Return (x, y) of the center of cell containing provided text 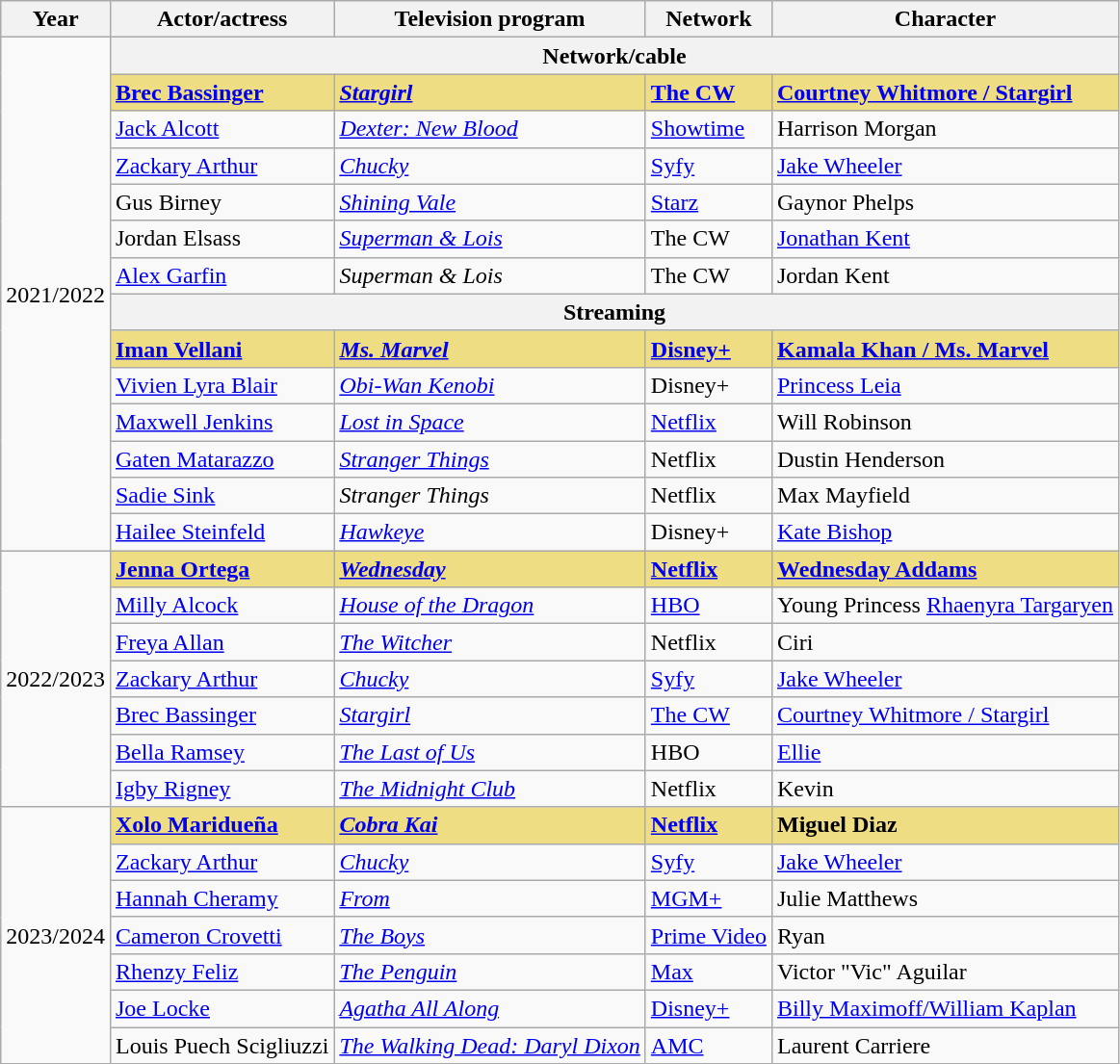
Louis Puech Scigliuzzi (221, 1045)
2023/2024 (56, 935)
Hannah Cheramy (221, 898)
Victor "Vic" Aguilar (945, 972)
Maxwell Jenkins (221, 422)
The Boys (489, 935)
Jenna Ortega (221, 569)
The Penguin (489, 972)
Vivien Lyra Blair (221, 385)
Milly Alcock (221, 606)
Showtime (709, 129)
Network/cable (614, 56)
Igby Rigney (221, 789)
Max Mayfield (945, 496)
Wednesday (489, 569)
Shining Vale (489, 202)
Miguel Diaz (945, 825)
Gaynor Phelps (945, 202)
2021/2022 (56, 295)
From (489, 898)
Obi-Wan Kenobi (489, 385)
The Last of Us (489, 752)
Dustin Henderson (945, 459)
Ellie (945, 752)
Ryan (945, 935)
Bella Ramsey (221, 752)
Jonathan Kent (945, 239)
Cobra Kai (489, 825)
Television program (489, 19)
Actor/actress (221, 19)
The Witcher (489, 642)
Max (709, 972)
Sadie Sink (221, 496)
Freya Allan (221, 642)
Dexter: New Blood (489, 129)
Lost in Space (489, 422)
Ciri (945, 642)
Rhenzy Feliz (221, 972)
MGM+ (709, 898)
Iman Vellani (221, 349)
Wednesday Addams (945, 569)
Cameron Crovetti (221, 935)
Billy Maximoff/William Kaplan (945, 1008)
Jordan Elsass (221, 239)
Ms. Marvel (489, 349)
Prime Video (709, 935)
The Midnight Club (489, 789)
Alex Garfin (221, 275)
Network (709, 19)
Princess Leia (945, 385)
Hawkeye (489, 532)
Streaming (614, 312)
Young Princess Rhaenyra Targaryen (945, 606)
2022/2023 (56, 679)
Agatha All Along (489, 1008)
Kevin (945, 789)
Gus Birney (221, 202)
Jack Alcott (221, 129)
Gaten Matarazzo (221, 459)
Kamala Khan / Ms. Marvel (945, 349)
Laurent Carriere (945, 1045)
Joe Locke (221, 1008)
Character (945, 19)
AMC (709, 1045)
Julie Matthews (945, 898)
The Walking Dead: Daryl Dixon (489, 1045)
Kate Bishop (945, 532)
Year (56, 19)
Jordan Kent (945, 275)
Xolo Maridueña (221, 825)
House of the Dragon (489, 606)
Harrison Morgan (945, 129)
Hailee Steinfeld (221, 532)
Will Robinson (945, 422)
Starz (709, 202)
